Return [X, Y] of the center of cell containing provided text 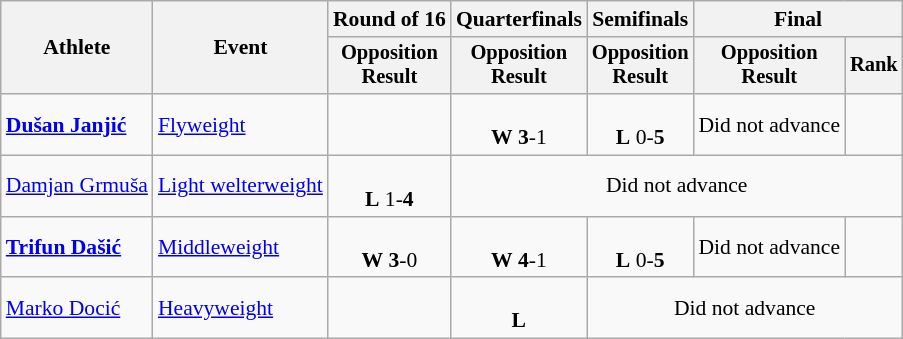
W 3-0 [390, 248]
Quarterfinals [519, 19]
Event [240, 48]
Flyweight [240, 124]
Dušan Janjić [77, 124]
L 1-4 [390, 186]
Marko Docić [77, 308]
Light welterweight [240, 186]
L [519, 308]
Final [798, 19]
Damjan Grmuša [77, 186]
Rank [874, 66]
Semifinals [640, 19]
Trifun Dašić [77, 248]
W 3-1 [519, 124]
Heavyweight [240, 308]
Round of 16 [390, 19]
W 4-1 [519, 248]
Athlete [77, 48]
Middleweight [240, 248]
